For the text-containing cell, return its midpoint in (x, y) coordinate format. 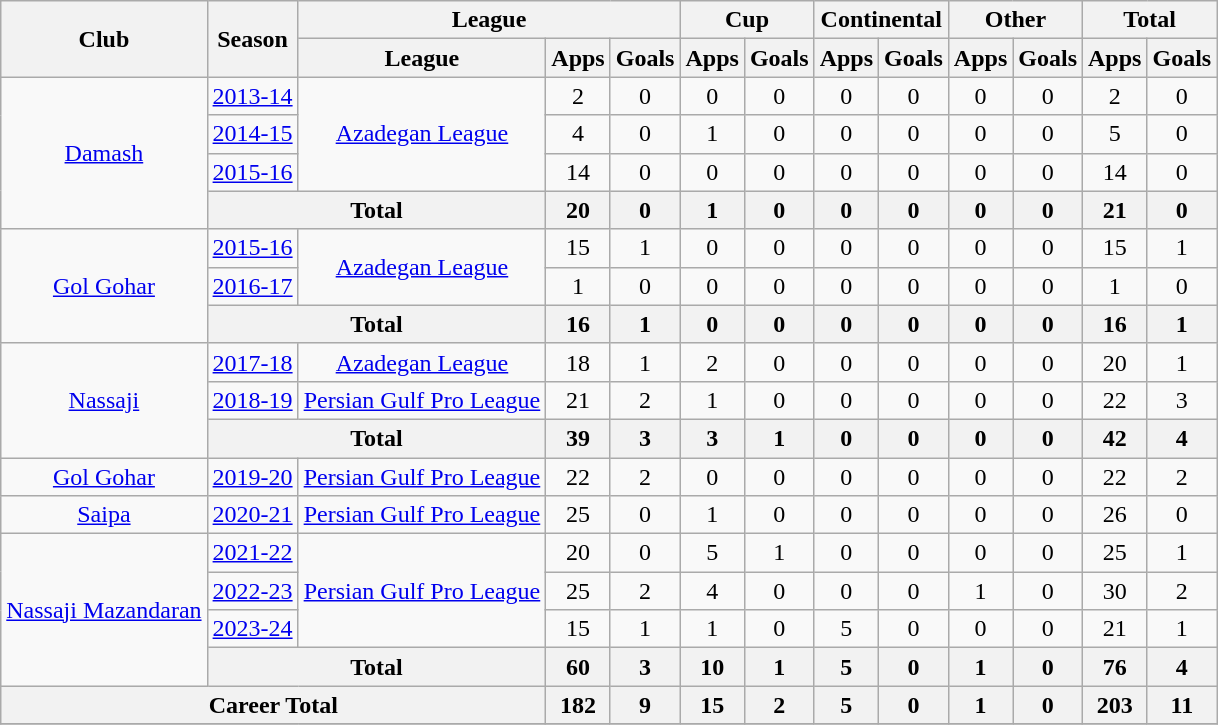
2014-15 (252, 134)
Nassaji Mazandaran (104, 610)
26 (1115, 515)
2017-18 (252, 362)
Cup (747, 20)
Career Total (274, 705)
76 (1115, 667)
2016-17 (252, 286)
42 (1115, 438)
Saipa (104, 515)
Club (104, 39)
182 (578, 705)
30 (1115, 591)
2021-22 (252, 553)
Season (252, 39)
Other (1015, 20)
18 (578, 362)
2019-20 (252, 477)
Damash (104, 153)
9 (645, 705)
203 (1115, 705)
Continental (881, 20)
2018-19 (252, 400)
10 (712, 667)
60 (578, 667)
2023-24 (252, 629)
2020-21 (252, 515)
11 (1182, 705)
2022-23 (252, 591)
39 (578, 438)
Nassaji (104, 400)
2013-14 (252, 96)
